From the cell containing the given text, extract its center point as (X, Y) coordinate. 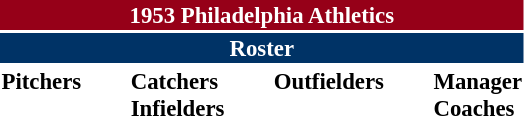
1953 Philadelphia Athletics (262, 15)
Roster (262, 48)
